Provide the [x, y] coordinate of the cell's center where the given text is located.  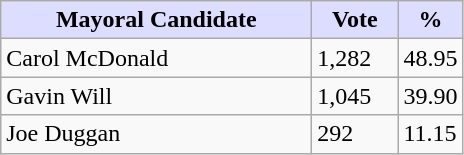
11.15 [430, 134]
Mayoral Candidate [156, 20]
1,045 [355, 96]
Carol McDonald [156, 58]
Joe Duggan [156, 134]
292 [355, 134]
Vote [355, 20]
% [430, 20]
1,282 [355, 58]
48.95 [430, 58]
Gavin Will [156, 96]
39.90 [430, 96]
